Determine the [x, y] coordinate at the center of the cell enclosing the given text.  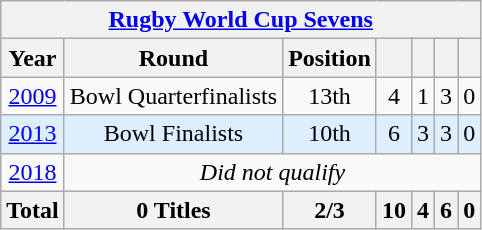
Position [330, 58]
Round [173, 58]
1 [422, 96]
0 Titles [173, 210]
2009 [33, 96]
2/3 [330, 210]
10th [330, 134]
Bowl Finalists [173, 134]
13th [330, 96]
10 [394, 210]
Bowl Quarterfinalists [173, 96]
2018 [33, 172]
Total [33, 210]
Year [33, 58]
2013 [33, 134]
Did not qualify [272, 172]
Rugby World Cup Sevens [241, 20]
